For the text-containing cell, return its midpoint in (x, y) coordinate format. 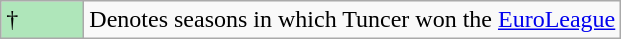
Denotes seasons in which Tuncer won the EuroLeague (352, 20)
† (42, 20)
